Determine the (X, Y) coordinate at the center of the cell enclosing the given text.  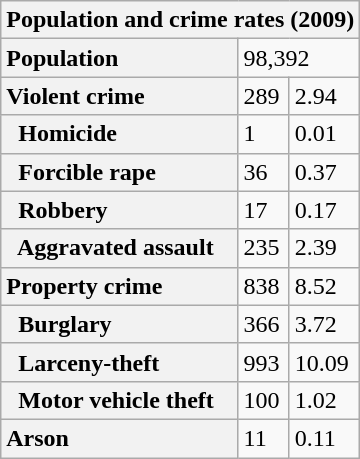
1.02 (324, 400)
2.94 (324, 96)
8.52 (324, 286)
11 (264, 438)
289 (264, 96)
Forcible rape (120, 172)
Arson (120, 438)
0.37 (324, 172)
Burglary (120, 324)
2.39 (324, 248)
Robbery (120, 210)
1 (264, 134)
Population and crime rates (2009) (180, 20)
993 (264, 362)
Population (120, 58)
17 (264, 210)
366 (264, 324)
36 (264, 172)
0.11 (324, 438)
98,392 (299, 58)
Motor vehicle theft (120, 400)
0.17 (324, 210)
235 (264, 248)
0.01 (324, 134)
3.72 (324, 324)
100 (264, 400)
Larceny-theft (120, 362)
Aggravated assault (120, 248)
Property crime (120, 286)
838 (264, 286)
10.09 (324, 362)
Violent crime (120, 96)
Homicide (120, 134)
